Capture the cell that displays the provided text and extract its [X, Y] central coordinate. 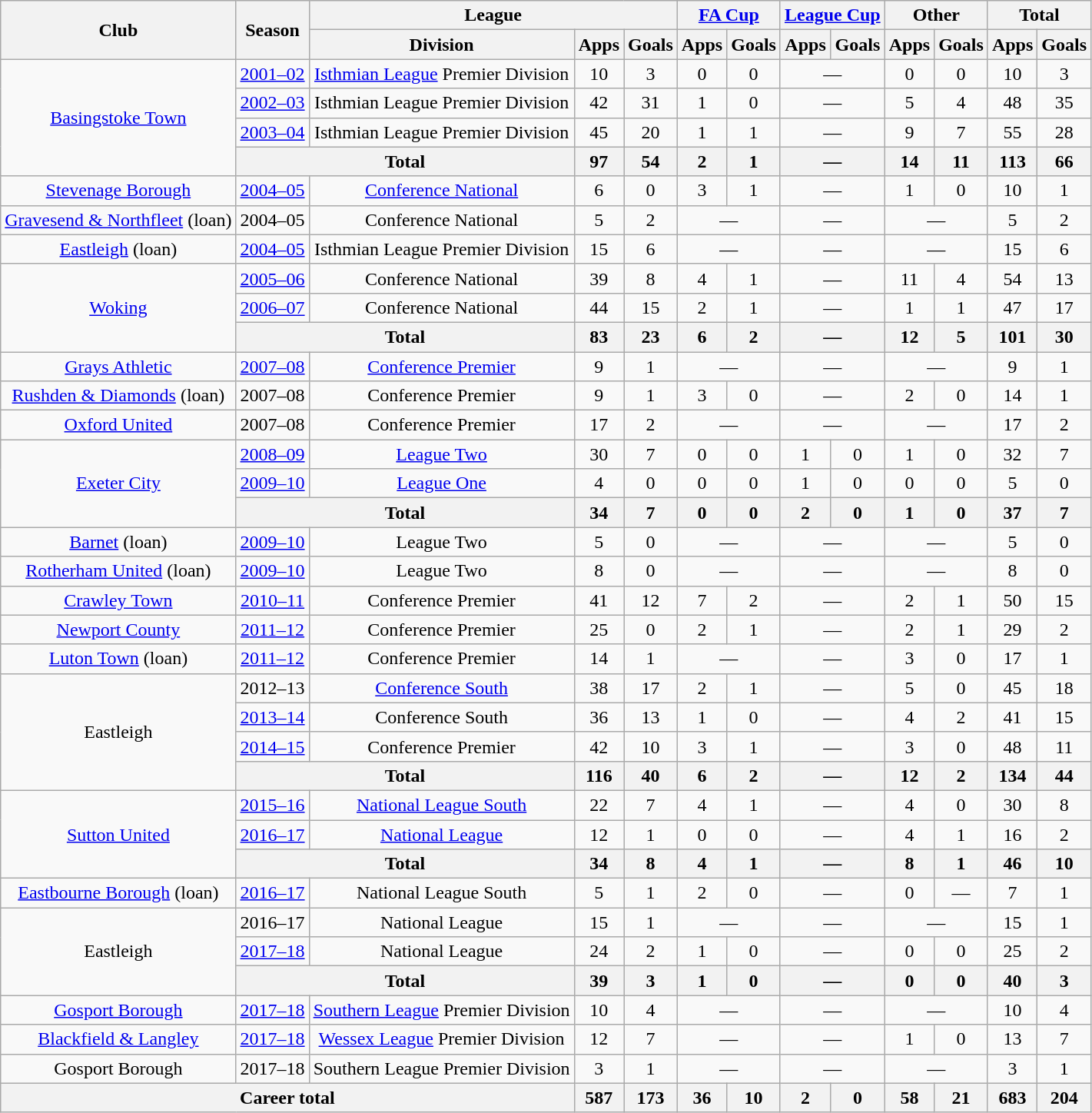
Career total [287, 1098]
683 [1012, 1098]
58 [909, 1098]
2002–03 [272, 103]
24 [599, 952]
29 [1012, 630]
83 [599, 337]
Exeter City [118, 483]
Gravesend & Northfleet (loan) [118, 220]
16 [1012, 834]
Eastbourne Borough (loan) [118, 893]
134 [1012, 776]
37 [1012, 513]
2014–15 [272, 746]
2010–11 [272, 600]
Sutton United [118, 834]
Rushden & Diamonds (loan) [118, 396]
Wessex League Premier Division [441, 1039]
18 [1064, 688]
46 [1012, 864]
Stevenage Borough [118, 191]
21 [961, 1098]
2015–16 [272, 805]
Rotherham United (loan) [118, 571]
Basingstoke Town [118, 118]
587 [599, 1098]
League Cup [832, 15]
173 [651, 1098]
Newport County [118, 630]
101 [1012, 337]
22 [599, 805]
Grays Athletic [118, 367]
55 [1012, 132]
116 [599, 776]
League One [441, 483]
28 [1064, 132]
League [493, 15]
Eastleigh (loan) [118, 249]
47 [1012, 307]
31 [651, 103]
Crawley Town [118, 600]
Oxford United [118, 425]
2006–07 [272, 307]
38 [599, 688]
2008–09 [272, 454]
Division [441, 45]
2001–02 [272, 74]
2003–04 [272, 132]
Woking [118, 307]
20 [651, 132]
2012–13 [272, 688]
2005–06 [272, 278]
Blackfield & Langley [118, 1039]
113 [1012, 161]
32 [1012, 454]
23 [651, 337]
Season [272, 30]
2013–14 [272, 717]
35 [1064, 103]
Luton Town (loan) [118, 659]
FA Cup [729, 15]
Club [118, 30]
50 [1012, 600]
Barnet (loan) [118, 542]
Other [936, 15]
66 [1064, 161]
204 [1064, 1098]
97 [599, 161]
